Extract the (X, Y) coordinate from the center of the cell holding the provided text.  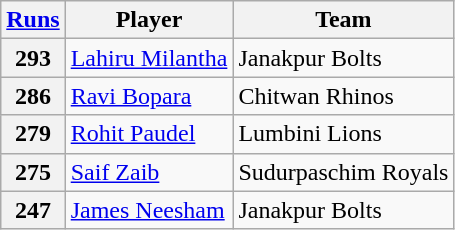
286 (33, 96)
Ravi Bopara (149, 96)
Lumbini Lions (344, 134)
Chitwan Rhinos (344, 96)
Sudurpaschim Royals (344, 172)
Lahiru Milantha (149, 58)
279 (33, 134)
Runs (33, 20)
James Neesham (149, 210)
Player (149, 20)
Saif Zaib (149, 172)
293 (33, 58)
Team (344, 20)
Rohit Paudel (149, 134)
275 (33, 172)
247 (33, 210)
